Return the (X, Y) coordinate for the center point of the cell that contains the specified text.  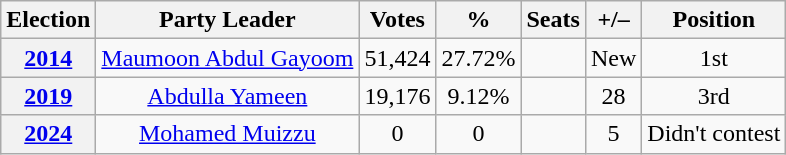
51,424 (398, 58)
Position (714, 20)
Maumoon Abdul Gayoom (228, 58)
2019 (48, 96)
19,176 (398, 96)
Mohamed Muizzu (228, 134)
Abdulla Yameen (228, 96)
2014 (48, 58)
1st (714, 58)
28 (613, 96)
9.12% (478, 96)
2024 (48, 134)
Didn't contest (714, 134)
27.72% (478, 58)
New (613, 58)
Seats (553, 20)
Votes (398, 20)
5 (613, 134)
Party Leader (228, 20)
% (478, 20)
3rd (714, 96)
Election (48, 20)
+/– (613, 20)
